From the cell containing the given text, extract its center point as (X, Y) coordinate. 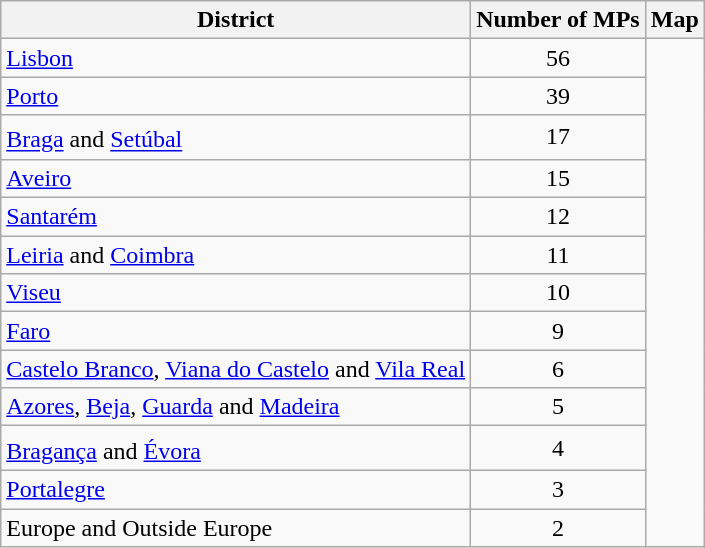
Europe and Outside Europe (236, 528)
Bragança and Évora (236, 448)
District (236, 20)
2 (558, 528)
Aveiro (236, 178)
Castelo Branco, Viana do Castelo and Vila Real (236, 369)
Leiria and Coimbra (236, 255)
12 (558, 217)
15 (558, 178)
3 (558, 489)
4 (558, 448)
9 (558, 331)
10 (558, 293)
17 (558, 138)
Portalegre (236, 489)
Map (674, 20)
39 (558, 96)
Faro (236, 331)
11 (558, 255)
5 (558, 407)
Braga and Setúbal (236, 138)
Azores, Beja, Guarda and Madeira (236, 407)
Number of MPs (558, 20)
6 (558, 369)
Porto (236, 96)
Viseu (236, 293)
Lisbon (236, 58)
Santarém (236, 217)
56 (558, 58)
